Detect which cell encompasses the target text, then output its [X, Y] center coordinate. 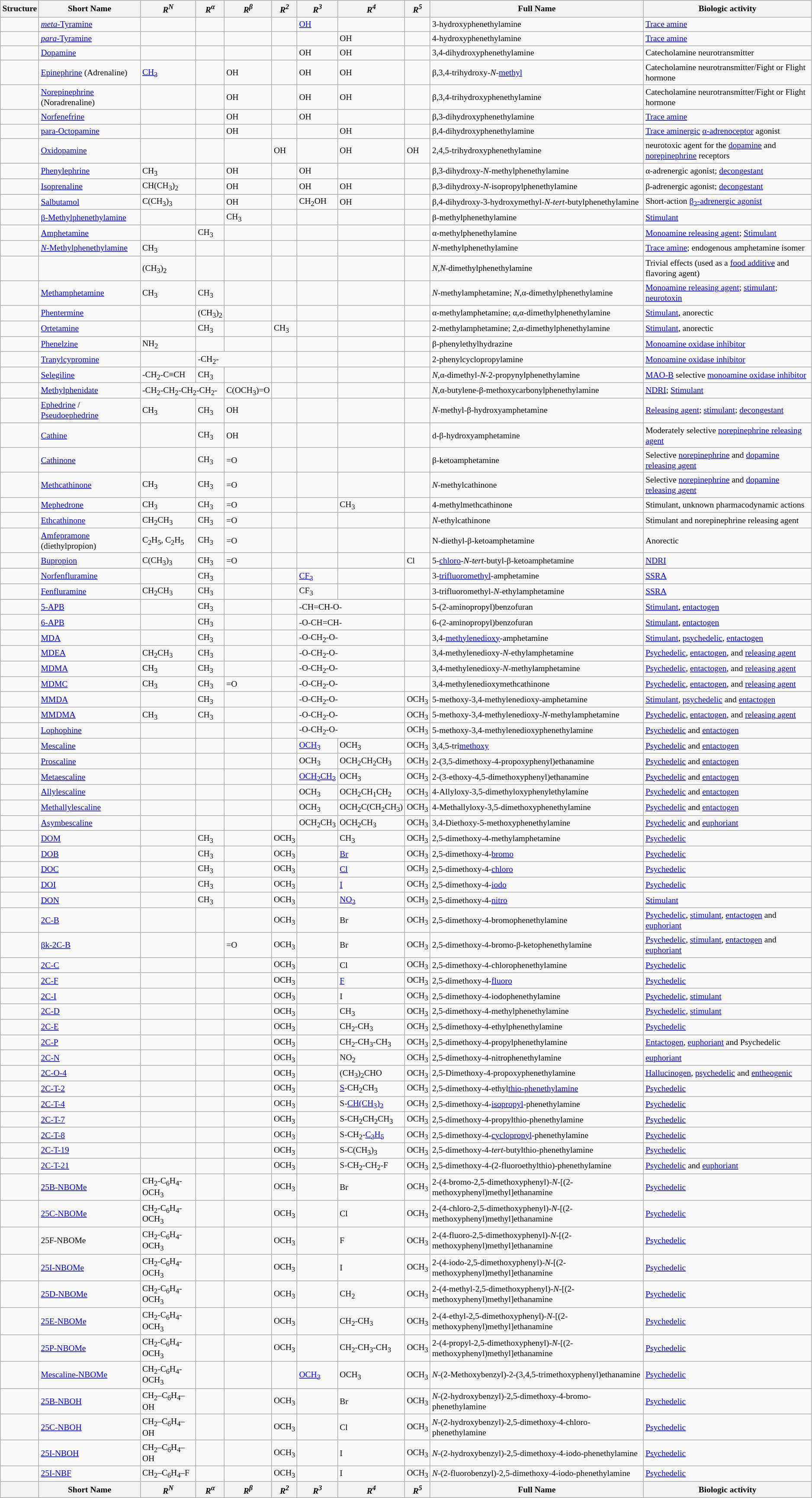
Salbutamol [90, 202]
3-hydroxyphenethylamine [536, 24]
Tranylcypromine [90, 360]
Ethcathinone [90, 521]
2,5-dimethoxy-4-propylphenethylamine [536, 1042]
Moderately selective norepinephrine releasing agent [727, 435]
Oxidopamine [90, 151]
2C-T-2 [90, 1089]
25D-NBOMe [90, 1294]
5-APB [90, 607]
Monoamine releasing agent; stimulant; neurotoxin [727, 293]
Mephedrone [90, 505]
NH2 [168, 344]
DOB [90, 854]
2C-T-8 [90, 1135]
Structure [20, 9]
N-methyl-β-hydroxyamphetamine [536, 410]
MDMA [90, 669]
para-Tyramine [90, 38]
Bupropion [90, 561]
S-C(CH3)3 [371, 1151]
MAO-B selective monoamine oxidase inhibitor [727, 375]
N-methylamphetamine; N,α-dimethylphenethylamine [536, 293]
Methcathinone [90, 485]
CH2–C6H4–F [168, 1474]
N,α-butylene-β-methoxycarbonylphenethylamine [536, 390]
MDMC [90, 684]
Short-action β2-adrenergic agonist [727, 202]
Stimulant and norepinephrine releasing agent [727, 521]
Selegiline [90, 375]
N,N-dimethylphenethylamine [536, 268]
2C-T-19 [90, 1151]
Norfenefrine [90, 117]
2,5-dimethoxy-4-bromo-β-ketophenethylamine [536, 945]
S-CH2CH3 [371, 1089]
βk-2C-B [90, 945]
2C-I [90, 996]
Monoamine releasing agent; Stimulant [727, 233]
Asymbescaline [90, 823]
4-Allyloxy-3,5-dimethyloxyphenylethylamine [536, 792]
Fenfluramine [90, 591]
Stimulant, psychedelic, entactogen [727, 638]
Trace aminergic α-adrenoceptor agonist [727, 132]
α-methylamphetamine; α,α-dimethylphenethylamine [536, 313]
2C-T-7 [90, 1119]
4-methylmethcathinone [536, 505]
S-CH2-C3H5 [371, 1135]
2,5-dimethoxy-4-bromo [536, 854]
β-methylphenethylamine [536, 217]
Allylescaline [90, 792]
Cathine [90, 435]
Catecholamine neurotransmitter [727, 53]
NDRI [727, 561]
N-(2-Methoxybenzyl)-2-(3,4,5-trimethoxyphenyl)ethanamine [536, 1375]
MMDMA [90, 715]
25E-NBOMe [90, 1321]
OCH2CH1CH2 [371, 792]
-CH2-CH2-CH2-CH2- [182, 390]
2,5-dimethoxy-4-chloro [536, 869]
Phenelzine [90, 344]
MDA [90, 638]
Methamphetamine [90, 293]
Methylphenidate [90, 390]
-CH=CH-O- [351, 607]
-CH2- [234, 360]
N-Methylphenethylamine [90, 248]
2-(4-fluoro-2,5-dimethoxyphenyl)-N-[(2-methoxyphenyl)methyl]ethanamine [536, 1241]
meta-Tyramine [90, 24]
β,3-dihydroxyphenethylamine [536, 117]
25F-NBOMe [90, 1241]
2-(4-ethyl-2,5-dimethoxyphenyl)-N-[(2-methoxyphenyl)methyl]ethanamine [536, 1321]
2C-B [90, 920]
N-(2-hydroxybenzyl)-2,5-dimethoxy-4-chloro-phenethylamine [536, 1427]
Ephedrine / Pseudoephedrine [90, 410]
β,3-dihydroxy-N-methylphenethylamine [536, 171]
α-adrenergic agonist; decongestant [727, 171]
2,5-dimethoxy-4-nitrophenethylamine [536, 1058]
25C-NBOMe [90, 1214]
2C-O-4 [90, 1073]
5-methoxy-3,4-methylenedioxyphenethylamine [536, 730]
3-trifluoromethyl-N-ethylamphetamine [536, 591]
3,4-dihydroxyphenethylamine [536, 53]
2-(3,5-dimethoxy-4-propoxyphenyl)ethanamine [536, 761]
25I-NBOMe [90, 1267]
Stimulant, unknown pharmacodynamic actions [727, 505]
3,4-Diethoxy-5-methoxyphenethylamine [536, 823]
2-(4-methyl-2,5-dimethoxyphenyl)-N-[(2-methoxyphenyl)methyl]ethanamine [536, 1294]
N-methylcathinone [536, 485]
Hallucinogen, psychedelic and entheogenic [727, 1073]
DOC [90, 869]
Epinephrine (Adrenaline) [90, 73]
N-diethyl-β-ketoamphetamine [536, 540]
para-Octopamine [90, 132]
2,5-dimethoxy-4-iodophenethylamine [536, 996]
2-phenylcyclopropylamine [536, 360]
MDEA [90, 653]
2-methylamphetamine; 2,α-dimethylphenethylamine [536, 329]
Isoprenaline [90, 186]
Dopamine [90, 53]
Cathinone [90, 460]
β,4-dihydroxy-3-hydroxymethyl-N-tert-butylphenethylamine [536, 202]
euphoriant [727, 1058]
β,3,4-trihydroxy-N-methyl [536, 73]
Anorectic [727, 540]
2,4,5-trihydroxyphenethylamine [536, 151]
2C-N [90, 1058]
α-methylphenethylamine [536, 233]
2,5-dimethoxy-4-fluoro [536, 980]
CH2OH [318, 202]
d-β-hydroxyamphetamine [536, 435]
25C-NBOH [90, 1427]
2,5-dimethoxy-4-nitro [536, 900]
2,5-dimethoxy-4-(2-fluoroethylthio)-phenethylamine [536, 1166]
2C-T-21 [90, 1166]
25P-NBOMe [90, 1348]
2,5-dimethoxy-4-cyclopropyl-phenethylamine [536, 1135]
β-ketoamphetamine [536, 460]
3,4-methylenedioxymethcathinone [536, 684]
Mescaline [90, 746]
DON [90, 900]
C2H5, C2H5 [168, 540]
3,4,5-trimethoxy [536, 746]
2C-P [90, 1042]
MMDA [90, 700]
2C-C [90, 965]
3-trifluoromethyl-amphetamine [536, 576]
(CH3)2CHO [371, 1073]
25B-NBOH [90, 1402]
β-phenylethylhydrazine [536, 344]
DOM [90, 839]
2,5-dimethoxy-4-propylthio-phenethylamine [536, 1119]
neurotoxic agent for the dopamine and norepinephrine receptors [727, 151]
N-(2-hydroxybenzyl)-2,5-dimethoxy-4-bromo-phenethylamine [536, 1402]
2-(4-iodo-2,5-dimethoxyphenyl)-N-[(2-methoxyphenyl)methyl]ethanamine [536, 1267]
2,5-dimethoxy-4-methylamphetamine [536, 839]
5-methoxy-3,4-methylenedioxy-N-methylamphetamine [536, 715]
S-CH(CH3)2 [371, 1104]
2,5-dimethoxy-4-ethylphenethylamine [536, 1027]
Methallylescaline [90, 807]
DOI [90, 885]
2,5-dimethoxy-4-bromophenethylamine [536, 920]
CH2 [371, 1294]
Norfenfluramine [90, 576]
2-(4-propyl-2,5-dimethoxyphenyl)-N-[(2-methoxyphenyl)methyl]ethanamine [536, 1348]
S-CH2CH2CH3 [371, 1119]
-CH2-C≡CH [168, 375]
2,5-dimethoxy-4-tert-butylthio-phenethylamine [536, 1151]
β-Methylphenethylamine [90, 217]
Lophophine [90, 730]
25I-NBF [90, 1474]
2-(4-bromo-2,5-dimethoxyphenyl)-N-[(2-methoxyphenyl)methyl]ethanamine [536, 1187]
Amfepramone (diethylpropion) [90, 540]
-O-CH=CH- [351, 622]
2C-F [90, 980]
25B-NBOMe [90, 1187]
N,α-dimethyl-N-2-propynylphenethylamine [536, 375]
Mescaline-NBOMe [90, 1375]
3,4-methylenedioxy-N-methylamphetamine [536, 669]
Entactogen, euphoriant and Psychedelic [727, 1042]
NDRI; Stimulant [727, 390]
3,4-methylenedioxy-amphetamine [536, 638]
Phenylephrine [90, 171]
6-(2-aminopropyl)benzofuran [536, 622]
2,5-dimethoxy-4-isopropyl-phenethylamine [536, 1104]
N-(2-fluorobenzyl)-2,5-dimethoxy-4-iodo-phenethylamine [536, 1474]
Proscaline [90, 761]
Trace amine; endogenous amphetamine isomer [727, 248]
Releasing agent; stimulant; decongestant [727, 410]
2,5-dimethoxy-4-iodo [536, 885]
5-chloro-N-tert-butyl-β-ketoamphetamine [536, 561]
Ortetamine [90, 329]
5-methoxy-3,4-methylenedioxy-amphetamine [536, 700]
β,3,4-trihydroxyphenethylamine [536, 97]
N-(2-hydroxybenzyl)-2,5-dimethoxy-4-iodo-phenethylamine [536, 1453]
Amphetamine [90, 233]
2,5-dimethoxy-4-chlorophenethylamine [536, 965]
Stimulant, psychedelic and entactogen [727, 700]
2C-D [90, 1012]
OCH2CH2CH3 [371, 761]
β,3-dihydroxy-N-isopropylphenethylamine [536, 186]
N-methylphenethylamine [536, 248]
Trivial effects (used as a food additive and flavoring agent) [727, 268]
3,4-methylenedioxy-N-ethylamphetamine [536, 653]
Phentermine [90, 313]
5-(2-aminopropyl)benzofuran [536, 607]
β-adrenergic agonist; decongestant [727, 186]
2-(3-ethoxy-4,5-dimethoxyphenyl)ethanamine [536, 777]
4-hydroxyphenethylamine [536, 38]
β,4-dihydroxyphenethylamine [536, 132]
4-Methallyloxy-3,5-dimethoxyphenethylamine [536, 807]
2C-E [90, 1027]
S-CH2-CH2-F [371, 1166]
6-APB [90, 622]
25I-NBOH [90, 1453]
C(OCH3)=O [248, 390]
2C-T-4 [90, 1104]
Metaescaline [90, 777]
2,5-Dimethoxy-4-propoxyphenethylamine [536, 1073]
2,5-dimethoxy-4-methylphenethylamine [536, 1012]
N-ethylcathinone [536, 521]
2-(4-chloro-2,5-dimethoxyphenyl)-N-[(2-methoxyphenyl)methyl]ethanamine [536, 1214]
Norepinephrine (Noradrenaline) [90, 97]
CH(CH3)2 [168, 186]
2,5-dimethoxy-4-ethylthio-phenethylamine [536, 1089]
OCH2C(CH2CH3) [371, 807]
